Return the [x, y] coordinate for the center point of the cell that contains the specified text.  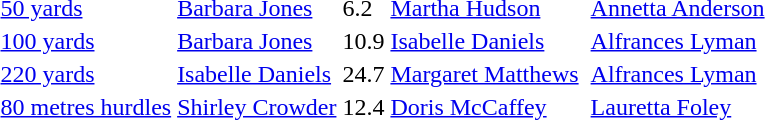
10.9 [364, 41]
24.7 [364, 74]
Barbara Jones [257, 41]
Margaret Matthews [484, 74]
